Locate the cell with the specified text and output its (X, Y) center coordinate. 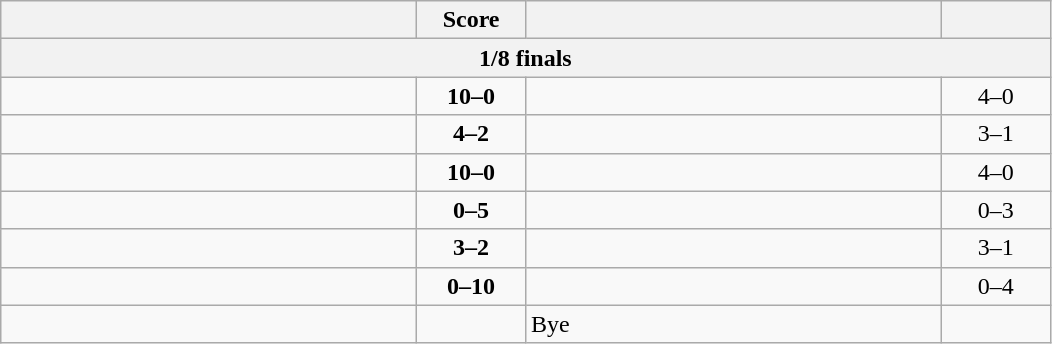
Score (472, 20)
0–10 (472, 286)
0–4 (996, 286)
Bye (733, 324)
1/8 finals (526, 58)
0–5 (472, 210)
4–2 (472, 134)
0–3 (996, 210)
3–2 (472, 248)
